Provide the (X, Y) coordinate of the cell's center where the given text is located.  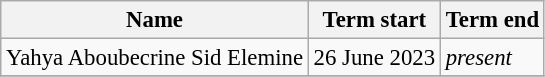
present (492, 58)
Term start (374, 20)
Term end (492, 20)
26 June 2023 (374, 58)
Yahya Aboubecrine Sid Elemine (155, 58)
Name (155, 20)
